Find where the given text appears and provide that cell's center as (X, Y) coordinate. 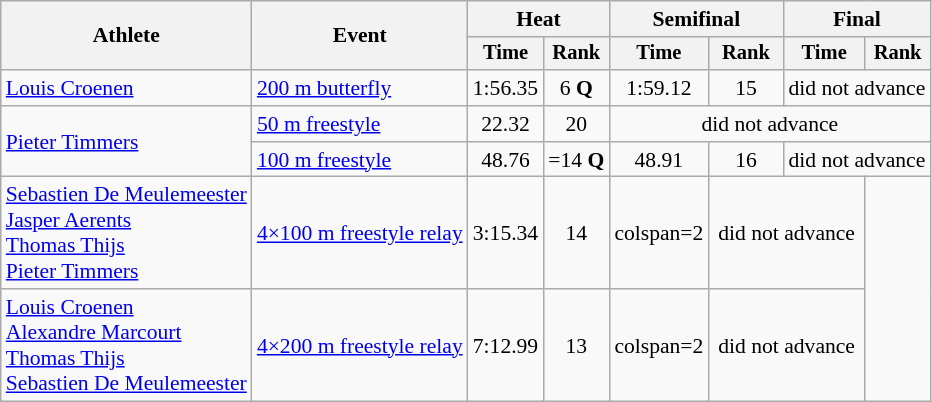
100 m freestyle (360, 160)
4×100 m freestyle relay (360, 233)
Event (360, 36)
48.76 (506, 160)
1:56.35 (506, 88)
13 (576, 345)
=14 Q (576, 160)
4×200 m freestyle relay (360, 345)
Pieter Timmers (126, 142)
3:15.34 (506, 233)
20 (576, 124)
14 (576, 233)
Sebastien De MeulemeesterJasper AerentsThomas ThijsPieter Timmers (126, 233)
Final (856, 19)
Heat (539, 19)
Athlete (126, 36)
Louis CroenenAlexandre MarcourtThomas ThijsSebastien De Meulemeester (126, 345)
48.91 (658, 160)
1:59.12 (658, 88)
6 Q (576, 88)
7:12.99 (506, 345)
Louis Croenen (126, 88)
16 (746, 160)
50 m freestyle (360, 124)
22.32 (506, 124)
200 m butterfly (360, 88)
15 (746, 88)
Semifinal (696, 19)
